Determine the [x, y] coordinate at the center of the cell enclosing the given text.  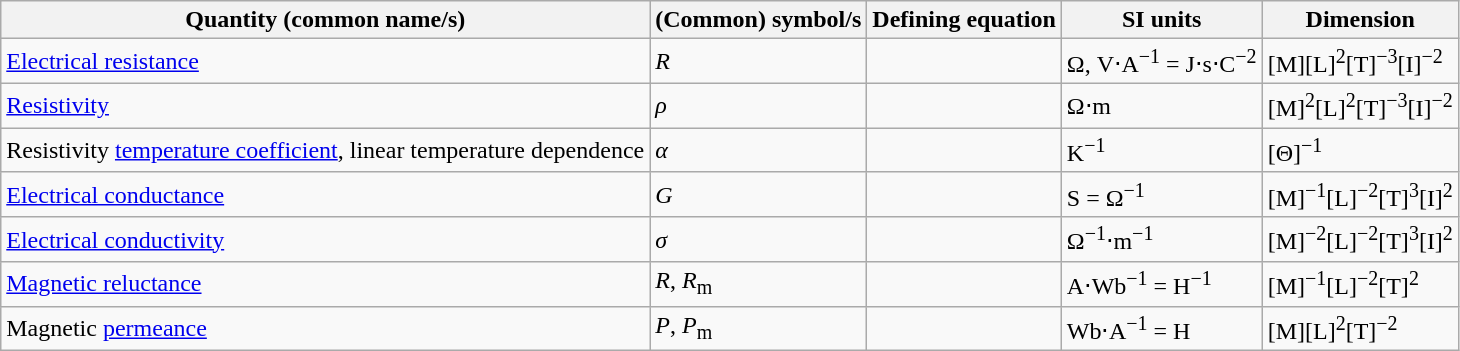
ρ [758, 106]
Electrical conductivity [326, 240]
α [758, 150]
[M]2[L]2[T]−3[I]−2 [1360, 106]
SI units [1162, 20]
R [758, 62]
Ω−1⋅m−1 [1162, 240]
Defining equation [964, 20]
R, Rm [758, 284]
Electrical conductance [326, 194]
G [758, 194]
Ω⋅m [1162, 106]
P, Pm [758, 328]
Resistivity [326, 106]
[M]−2[L]−2[T]3[I]2 [1360, 240]
[M]−1[L]−2[T]2 [1360, 284]
Electrical resistance [326, 62]
[M][L]2[T]−3[I]−2 [1360, 62]
Ω, V⋅A−1 = J⋅s⋅C−2 [1162, 62]
K−1 [1162, 150]
Magnetic reluctance [326, 284]
Dimension [1360, 20]
S = Ω−1 [1162, 194]
(Common) symbol/s [758, 20]
Magnetic permeance [326, 328]
[Θ]−1 [1360, 150]
σ [758, 240]
Quantity (common name/s) [326, 20]
[M]−1[L]−2[T]3[I]2 [1360, 194]
A⋅Wb−1 = H−1 [1162, 284]
[M][L]2[T]−2 [1360, 328]
Resistivity temperature coefficient, linear temperature dependence [326, 150]
Wb⋅A−1 = H [1162, 328]
